Detect which cell encompasses the target text, then output its [X, Y] center coordinate. 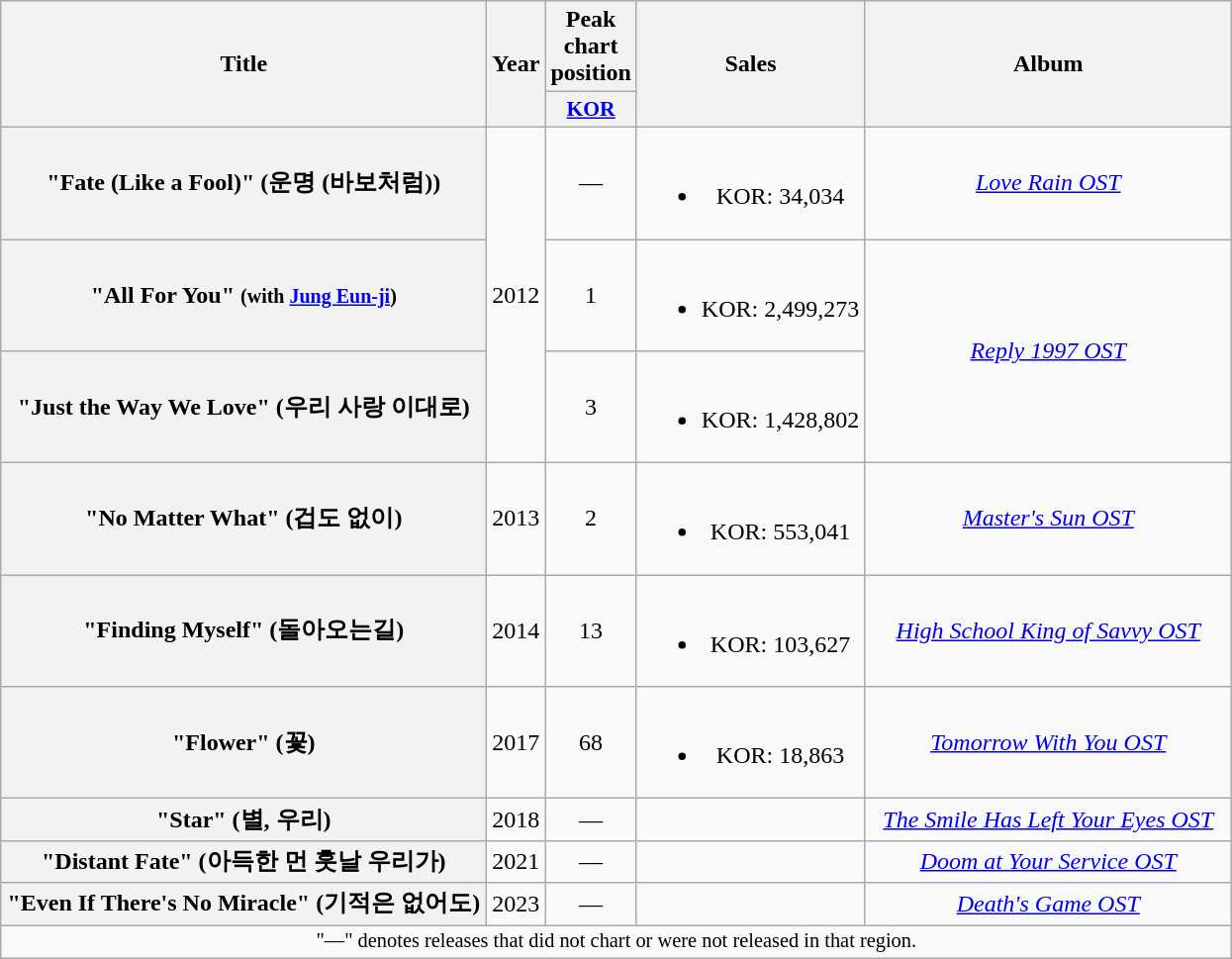
"Distant Fate" (아득한 먼 훗날 우리가) [243, 861]
13 [591, 631]
Doom at Your Service OST [1049, 861]
2021 [517, 861]
"Just the Way We Love" (우리 사랑 이대로) [243, 408]
Reply 1997 OST [1049, 351]
2018 [517, 819]
KOR [591, 110]
Album [1049, 64]
"Star" (별, 우리) [243, 819]
Love Rain OST [1049, 182]
Peak chart position [591, 47]
Tomorrow With You OST [1049, 742]
1 [591, 295]
KOR: 103,627 [750, 631]
2023 [517, 905]
KOR: 1,428,802 [750, 408]
"Flower" (꽃) [243, 742]
2017 [517, 742]
"Fate (Like a Fool)" (운명 (바보처럼)) [243, 182]
Year [517, 64]
"All For You" (with Jung Eun-ji) [243, 295]
2012 [517, 295]
KOR: 18,863 [750, 742]
KOR: 2,499,273 [750, 295]
"—" denotes releases that did not chart or were not released in that region. [616, 941]
2013 [517, 519]
2 [591, 519]
Title [243, 64]
3 [591, 408]
"No Matter What" (겁도 없이) [243, 519]
Death's Game OST [1049, 905]
KOR: 553,041 [750, 519]
68 [591, 742]
Sales [750, 64]
Master's Sun OST [1049, 519]
2014 [517, 631]
"Finding Myself" (돌아오는길) [243, 631]
The Smile Has Left Your Eyes OST [1049, 819]
"Even If There's No Miracle" (기적은 없어도) [243, 905]
High School King of Savvy OST [1049, 631]
KOR: 34,034 [750, 182]
